Pinpoint the cell where the given text exists, returning its [X, Y] midpoint coordinate. 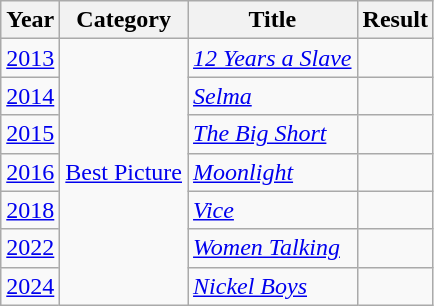
Best Picture [124, 172]
Year [30, 20]
Moonlight [273, 172]
Title [273, 20]
The Big Short [273, 134]
2018 [30, 210]
Category [124, 20]
2016 [30, 172]
2013 [30, 58]
12 Years a Slave [273, 58]
2022 [30, 248]
2015 [30, 134]
Nickel Boys [273, 286]
Selma [273, 96]
2014 [30, 96]
Result [395, 20]
Vice [273, 210]
2024 [30, 286]
Women Talking [273, 248]
